For the text-containing cell, return its midpoint in (X, Y) coordinate format. 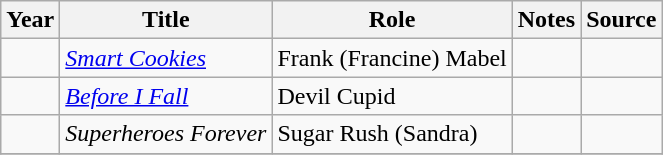
Year (30, 20)
Before I Fall (166, 96)
Title (166, 20)
Source (622, 20)
Sugar Rush (Sandra) (392, 134)
Smart Cookies (166, 58)
Role (392, 20)
Frank (Francine) Mabel (392, 58)
Notes (546, 20)
Superheroes Forever (166, 134)
Devil Cupid (392, 96)
